Output the [X, Y] coordinate of the center of the cell containing the given text.  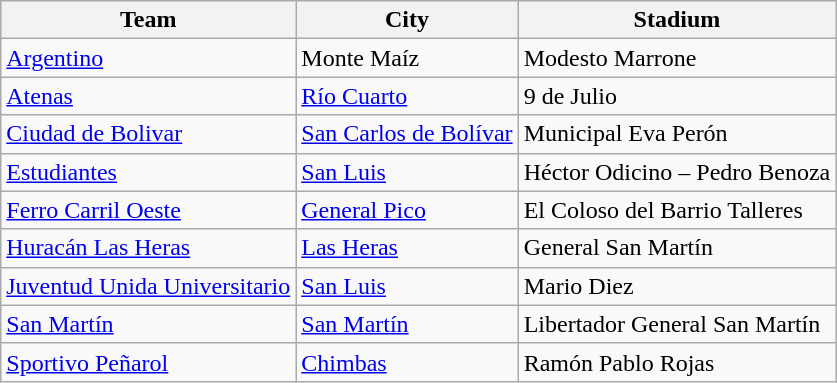
9 de Julio [677, 96]
Ramón Pablo Rojas [677, 362]
Río Cuarto [407, 96]
Team [148, 20]
Libertador General San Martín [677, 324]
Atenas [148, 96]
Héctor Odicino – Pedro Benoza [677, 172]
City [407, 20]
Ciudad de Bolivar [148, 134]
Mario Diez [677, 286]
Sportivo Peñarol [148, 362]
Stadium [677, 20]
Ferro Carril Oeste [148, 210]
El Coloso del Barrio Talleres [677, 210]
Chimbas [407, 362]
Estudiantes [148, 172]
General Pico [407, 210]
Juventud Unida Universitario [148, 286]
Argentino [148, 58]
Municipal Eva Perón [677, 134]
Monte Maíz [407, 58]
San Carlos de Bolívar [407, 134]
General San Martín [677, 248]
Las Heras [407, 248]
Modesto Marrone [677, 58]
Huracán Las Heras [148, 248]
